Detect which cell encompasses the target text, then output its [x, y] center coordinate. 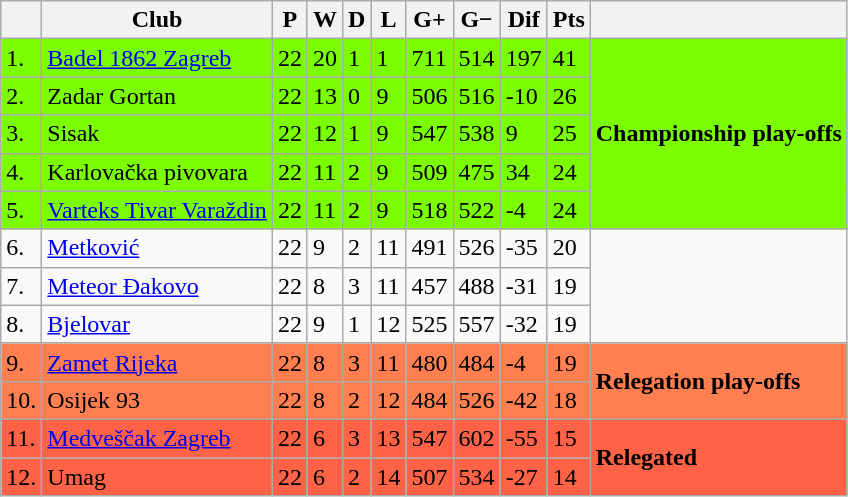
Umag [158, 477]
534 [476, 477]
Bjelovar [158, 324]
18 [568, 400]
197 [524, 58]
4. [22, 172]
11. [22, 438]
Varteks Tivar Varaždin [158, 210]
557 [476, 324]
Meteor Đakovo [158, 286]
25 [568, 134]
6. [22, 248]
522 [476, 210]
507 [430, 477]
9. [22, 362]
26 [568, 96]
41 [568, 58]
P [290, 20]
475 [476, 172]
12. [22, 477]
34 [524, 172]
Osijek 93 [158, 400]
1. [22, 58]
538 [476, 134]
W [324, 20]
Metković [158, 248]
516 [476, 96]
3. [22, 134]
Relegation play-offs [718, 381]
-27 [524, 477]
Club [158, 20]
G+ [430, 20]
7. [22, 286]
5. [22, 210]
Dif [524, 20]
-31 [524, 286]
15 [568, 438]
Karlovačka pivovara [158, 172]
Badel 1862 Zagreb [158, 58]
711 [430, 58]
488 [476, 286]
514 [476, 58]
L [388, 20]
-55 [524, 438]
Medveščak Zagreb [158, 438]
Pts [568, 20]
Relegated [718, 457]
D [357, 20]
491 [430, 248]
602 [476, 438]
0 [357, 96]
-32 [524, 324]
509 [430, 172]
8. [22, 324]
-35 [524, 248]
Zamet Rijeka [158, 362]
518 [430, 210]
525 [430, 324]
Sisak [158, 134]
Championship play-offs [718, 134]
506 [430, 96]
-42 [524, 400]
10. [22, 400]
2. [22, 96]
G− [476, 20]
457 [430, 286]
480 [430, 362]
Zadar Gortan [158, 96]
-10 [524, 96]
